Detect which cell encompasses the target text, then output its (X, Y) center coordinate. 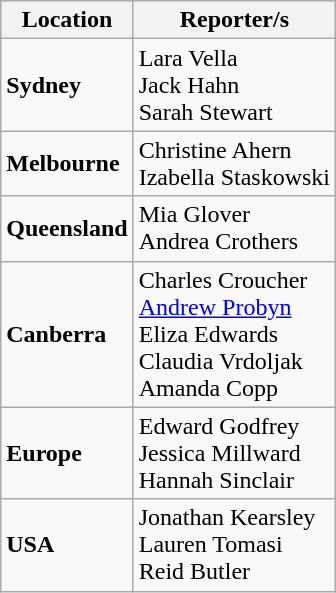
Queensland (67, 228)
Charles CroucherAndrew ProbynEliza EdwardsClaudia VrdoljakAmanda Copp (234, 334)
Europe (67, 453)
Mia GloverAndrea Crothers (234, 228)
Christine AhernIzabella Staskowski (234, 164)
Canberra (67, 334)
Edward GodfreyJessica MillwardHannah Sinclair (234, 453)
Lara VellaJack HahnSarah Stewart (234, 85)
Sydney (67, 85)
Location (67, 20)
Melbourne (67, 164)
USA (67, 545)
Jonathan KearsleyLauren TomasiReid Butler (234, 545)
Reporter/s (234, 20)
